Pinpoint the cell where the given text exists, returning its (x, y) midpoint coordinate. 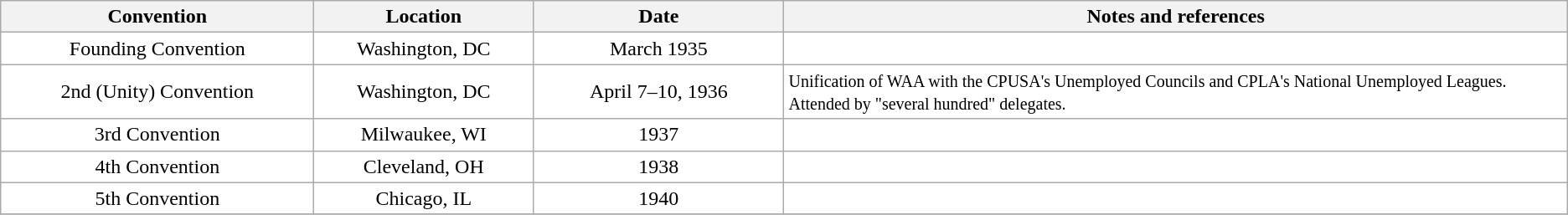
5th Convention (157, 198)
Milwaukee, WI (424, 135)
1938 (658, 166)
Notes and references (1176, 17)
Founding Convention (157, 49)
1940 (658, 198)
3rd Convention (157, 135)
Unification of WAA with the CPUSA's Unemployed Councils and CPLA's National Unemployed Leagues. Attended by "several hundred" delegates. (1176, 92)
1937 (658, 135)
April 7–10, 1936 (658, 92)
4th Convention (157, 166)
2nd (Unity) Convention (157, 92)
March 1935 (658, 49)
Date (658, 17)
Cleveland, OH (424, 166)
Chicago, IL (424, 198)
Location (424, 17)
Convention (157, 17)
